Determine the (X, Y) coordinate at the center of the cell enclosing the given text.  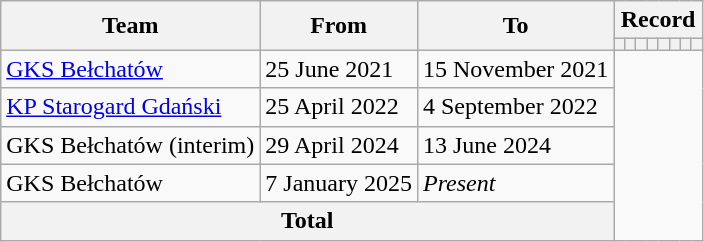
4 September 2022 (515, 107)
GKS Bełchatów (interim) (130, 145)
Present (515, 183)
Record (658, 20)
KP Starogard Gdański (130, 107)
25 April 2022 (339, 107)
Team (130, 26)
Total (308, 221)
13 June 2024 (515, 145)
To (515, 26)
15 November 2021 (515, 69)
7 January 2025 (339, 183)
25 June 2021 (339, 69)
From (339, 26)
29 April 2024 (339, 145)
